Locate the cell with the specified text and output its (x, y) center coordinate. 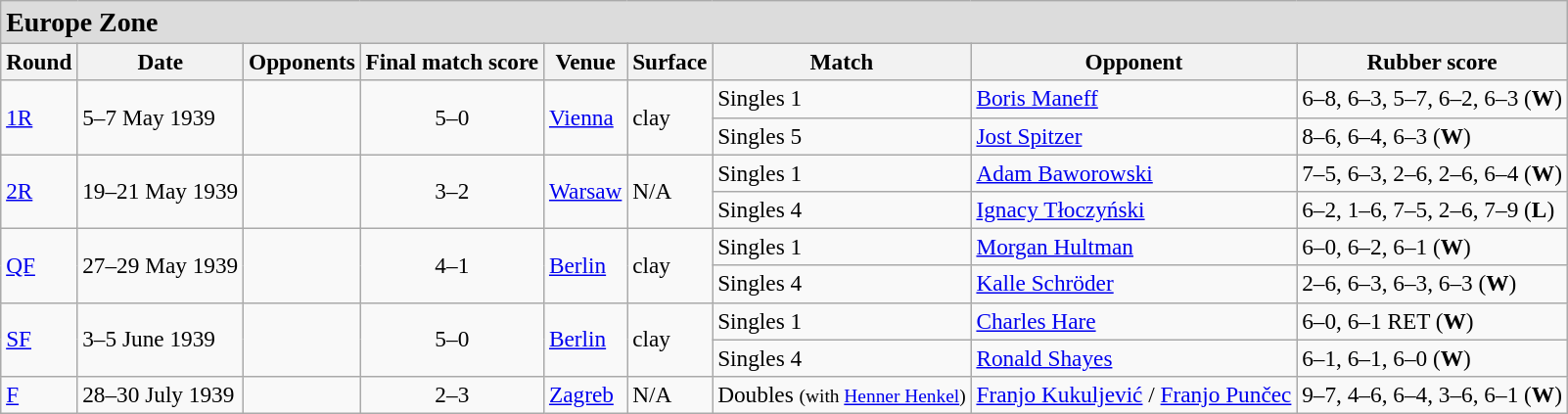
6–0, 6–2, 6–1 (W) (1432, 247)
Ronald Shayes (1133, 357)
QF (39, 265)
7–5, 6–3, 2–6, 2–6, 6–4 (W) (1432, 172)
1R (39, 117)
Opponents (301, 62)
6–2, 1–6, 7–5, 2–6, 7–9 (L) (1432, 209)
9–7, 4–6, 6–4, 3–6, 6–1 (W) (1432, 394)
Morgan Hultman (1133, 247)
6–0, 6–1 RET (W) (1432, 321)
Ignacy Tłoczyński (1133, 209)
4–1 (452, 265)
8–6, 6–4, 6–3 (W) (1432, 136)
Singles 5 (842, 136)
Date (161, 62)
2–3 (452, 394)
F (39, 394)
27–29 May 1939 (161, 265)
2R (39, 191)
Doubles (with Henner Henkel) (842, 394)
Final match score (452, 62)
SF (39, 340)
Kalle Schröder (1133, 284)
6–8, 6–3, 5–7, 6–2, 6–3 (W) (1432, 99)
2–6, 6–3, 6–3, 6–3 (W) (1432, 284)
Vienna (585, 117)
Match (842, 62)
Round (39, 62)
Venue (585, 62)
Zagreb (585, 394)
Warsaw (585, 191)
3–5 June 1939 (161, 340)
3–2 (452, 191)
Boris Maneff (1133, 99)
19–21 May 1939 (161, 191)
28–30 July 1939 (161, 394)
Opponent (1133, 62)
Europe Zone (785, 22)
Jost Spitzer (1133, 136)
Adam Baworowski (1133, 172)
5–7 May 1939 (161, 117)
Rubber score (1432, 62)
Charles Hare (1133, 321)
6–1, 6–1, 6–0 (W) (1432, 357)
Franjo Kukuljević / Franjo Punčec (1133, 394)
Surface (669, 62)
